Extract the [x, y] coordinate from the center of the cell holding the provided text.  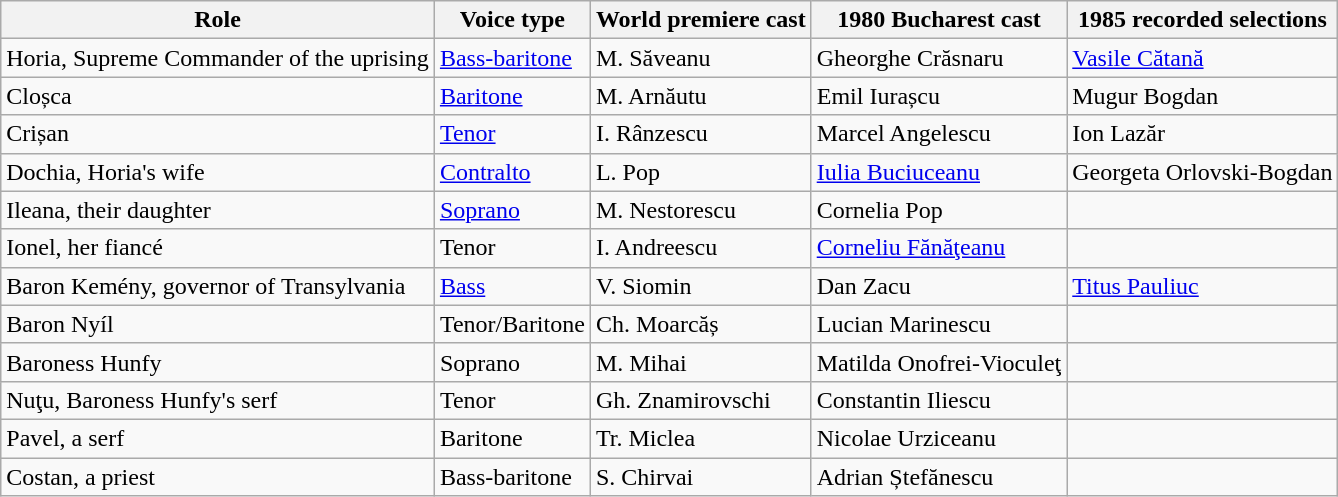
Mugur Bogdan [1202, 96]
Voice type [512, 20]
Pavel, a serf [218, 438]
Cornelia Pop [939, 210]
I. Rânzescu [700, 134]
Emil Iurașcu [939, 96]
Role [218, 20]
Gh. Znamirovschi [700, 400]
L. Pop [700, 172]
Crișan [218, 134]
Bass [512, 286]
M. Arnăutu [700, 96]
Tenor/Baritone [512, 324]
Vasile Cătană [1202, 58]
World premiere cast [700, 20]
Baron Nyíl [218, 324]
Baroness Hunfy [218, 362]
V. Siomin [700, 286]
Contralto [512, 172]
Titus Pauliuc [1202, 286]
S. Chirvai [700, 477]
Georgeta Orlovski-Bogdan [1202, 172]
I. Andreescu [700, 248]
Costan, a priest [218, 477]
1980 Bucharest cast [939, 20]
Ileana, their daughter [218, 210]
Constantin Iliescu [939, 400]
M. Mihai [700, 362]
Dochia, Horia's wife [218, 172]
1985 recorded selections [1202, 20]
Iulia Buciuceanu [939, 172]
Lucian Marinescu [939, 324]
Tr. Miclea [700, 438]
Baron Kemény, governor of Transylvania [218, 286]
Ch. Moarcăș [700, 324]
Dan Zacu [939, 286]
Ionel, her fiancé [218, 248]
Horia, Supreme Commander of the uprising [218, 58]
M. Săveanu [700, 58]
Matilda Onofrei-Vioculeţ [939, 362]
Corneliu Fănăţeanu [939, 248]
Adrian Ștefănescu [939, 477]
Nuţu, Baroness Hunfy's serf [218, 400]
Marcel Angelescu [939, 134]
Ion Lazăr [1202, 134]
M. Nestorescu [700, 210]
Nicolae Urziceanu [939, 438]
Gheorghe Crăsnaru [939, 58]
Cloșca [218, 96]
